Pinpoint the cell where the given text exists, returning its (X, Y) midpoint coordinate. 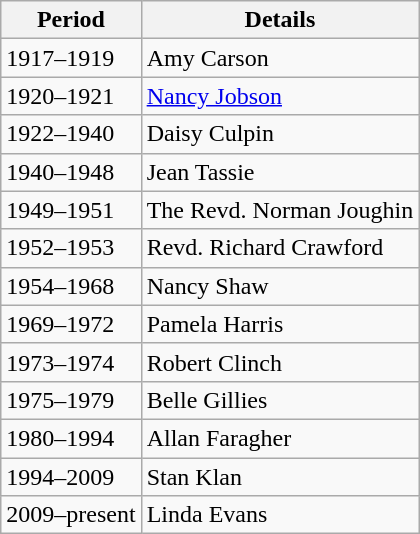
1922–1940 (71, 134)
Nancy Jobson (280, 96)
Daisy Culpin (280, 134)
Jean Tassie (280, 172)
2009–present (71, 515)
Linda Evans (280, 515)
Pamela Harris (280, 324)
The Revd. Norman Joughin (280, 210)
Revd. Richard Crawford (280, 248)
1940–1948 (71, 172)
Nancy Shaw (280, 286)
1969–1972 (71, 324)
1975–1979 (71, 400)
1952–1953 (71, 248)
Belle Gillies (280, 400)
Amy Carson (280, 58)
Stan Klan (280, 477)
1920–1921 (71, 96)
1994–2009 (71, 477)
1949–1951 (71, 210)
Allan Faragher (280, 438)
1980–1994 (71, 438)
Robert Clinch (280, 362)
1917–1919 (71, 58)
Details (280, 20)
1973–1974 (71, 362)
Period (71, 20)
1954–1968 (71, 286)
